Detect which cell encompasses the target text, then output its [X, Y] center coordinate. 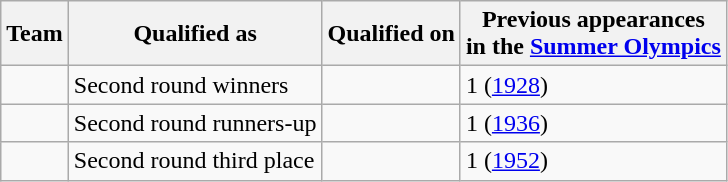
Second round third place [195, 161]
Qualified on [391, 34]
1 (1936) [593, 123]
Qualified as [195, 34]
Previous appearancesin the Summer Olympics [593, 34]
Team [35, 34]
1 (1928) [593, 85]
1 (1952) [593, 161]
Second round runners-up [195, 123]
Second round winners [195, 85]
